Capture the cell that displays the provided text and extract its [x, y] central coordinate. 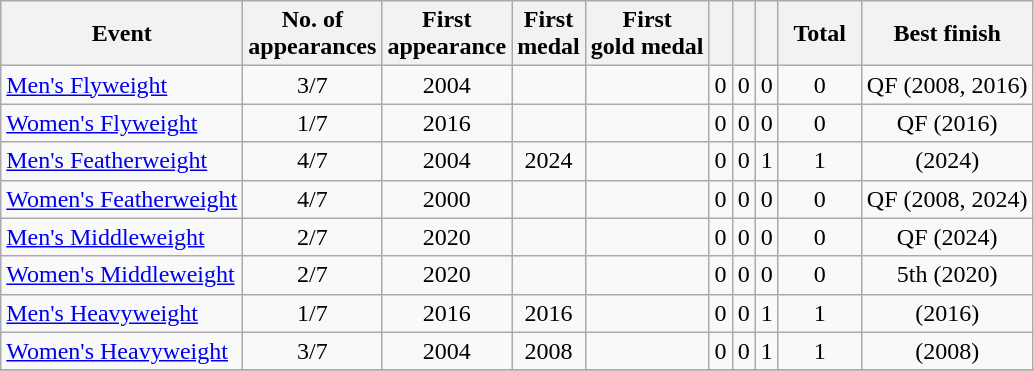
Firstgold medal [647, 34]
QF (2008, 2016) [947, 85]
Firstappearance [447, 34]
Women's Heavyweight [122, 351]
Women's Featherweight [122, 199]
Women's Flyweight [122, 123]
(2016) [947, 313]
QF (2008, 2024) [947, 199]
(2008) [947, 351]
QF (2016) [947, 123]
Firstmedal [549, 34]
5th (2020) [947, 275]
2008 [549, 351]
Men's Middleweight [122, 237]
Event [122, 34]
No. ofappearances [312, 34]
Women's Middleweight [122, 275]
Men's Featherweight [122, 161]
QF (2024) [947, 237]
Total [820, 34]
Men's Flyweight [122, 85]
Men's Heavyweight [122, 313]
(2024) [947, 161]
2000 [447, 199]
2024 [549, 161]
Best finish [947, 34]
